Return the [x, y] coordinate for the center point of the cell that contains the specified text.  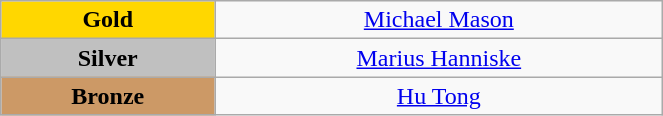
Silver [108, 58]
Hu Tong [439, 96]
Bronze [108, 96]
Marius Hanniske [439, 58]
Gold [108, 20]
Michael Mason [439, 20]
